Pinpoint the cell where the given text exists, returning its [X, Y] midpoint coordinate. 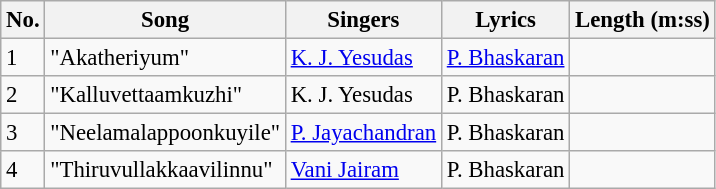
Singers [363, 20]
3 [23, 133]
P. Jayachandran [363, 133]
"Akatheriyum" [165, 58]
Song [165, 20]
2 [23, 95]
No. [23, 20]
"Neelamalappoonkuyile" [165, 133]
1 [23, 58]
"Thiruvullakkaavilinnu" [165, 170]
"Kalluvettaamkuzhi" [165, 95]
Lyrics [505, 20]
Vani Jairam [363, 170]
Length (m:ss) [642, 20]
4 [23, 170]
